For the text-containing cell, return its midpoint in (x, y) coordinate format. 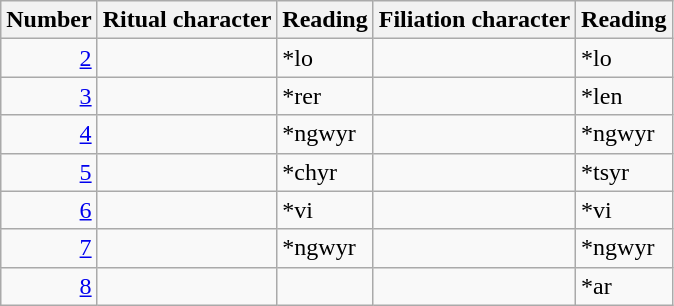
*len (624, 96)
*rer (325, 96)
2 (49, 58)
Filiation character (474, 20)
4 (49, 134)
*ar (624, 286)
5 (49, 172)
8 (49, 286)
*chyr (325, 172)
Ritual character (187, 20)
7 (49, 248)
Number (49, 20)
*tsyr (624, 172)
3 (49, 96)
6 (49, 210)
